Output the [X, Y] coordinate of the center of the cell containing the given text.  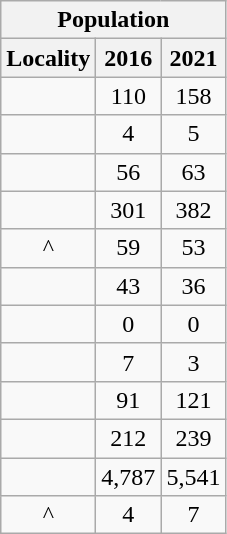
2016 [128, 58]
91 [128, 400]
59 [128, 248]
301 [128, 210]
43 [128, 286]
56 [128, 172]
121 [194, 400]
158 [194, 96]
4,787 [128, 477]
382 [194, 210]
Locality [48, 58]
53 [194, 248]
239 [194, 438]
2021 [194, 58]
63 [194, 172]
36 [194, 286]
212 [128, 438]
Population [114, 20]
110 [128, 96]
5 [194, 134]
5,541 [194, 477]
3 [194, 362]
